For the text-containing cell, return its midpoint in (x, y) coordinate format. 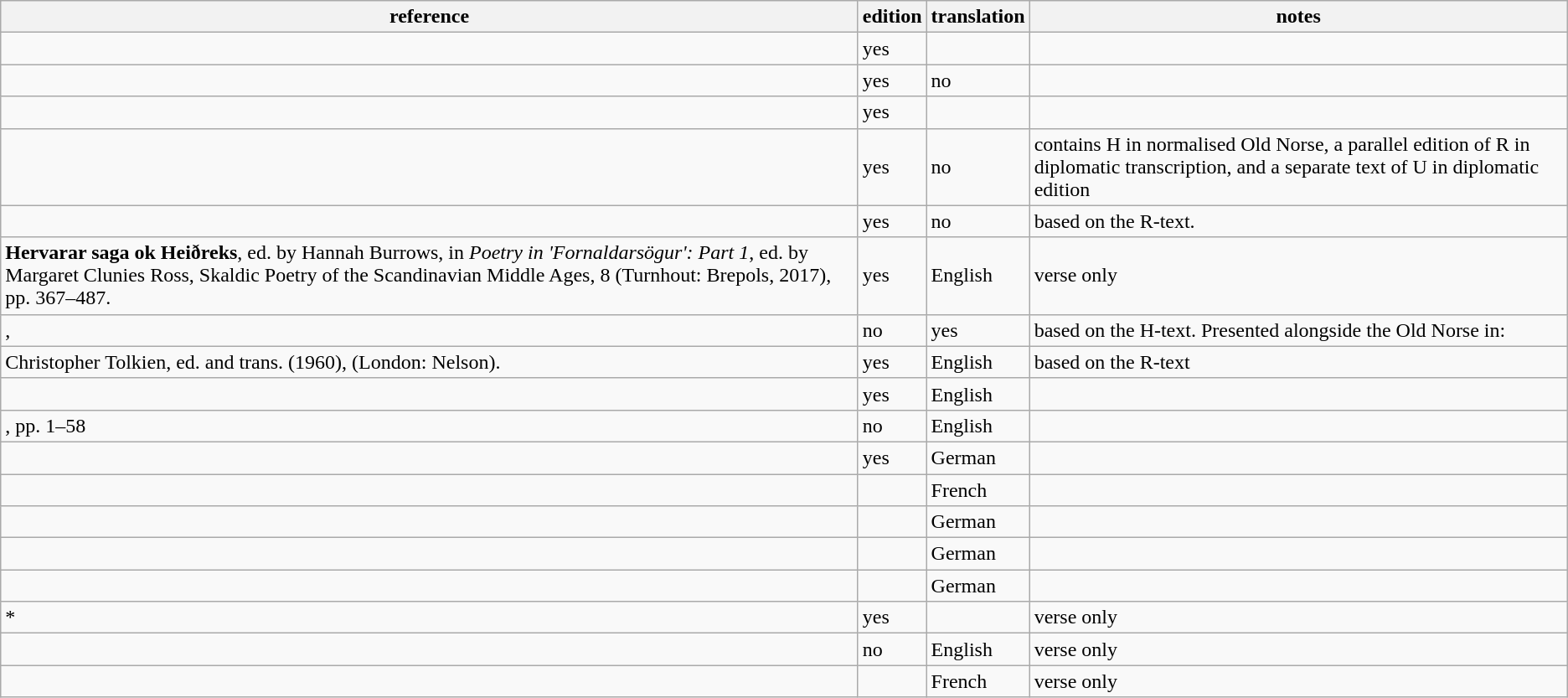
reference (430, 17)
, (430, 330)
translation (978, 17)
based on the H-text. Presented alongside the Old Norse in: (1298, 330)
edition (892, 17)
contains H in normalised Old Norse, a parallel edition of R in diplomatic transcription, and a separate text of U in diplomatic edition (1298, 167)
, pp. 1–58 (430, 426)
notes (1298, 17)
based on the R-text (1298, 362)
Christopher Tolkien, ed. and trans. (1960), (London: Nelson). (430, 362)
* (430, 618)
based on the R-text. (1298, 221)
